For the text-containing cell, return its midpoint in (x, y) coordinate format. 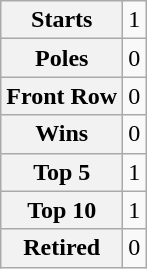
Poles (62, 58)
Top 10 (62, 210)
Front Row (62, 96)
Starts (62, 20)
Wins (62, 134)
Top 5 (62, 172)
Retired (62, 248)
